Detect which cell encompasses the target text, then output its (X, Y) center coordinate. 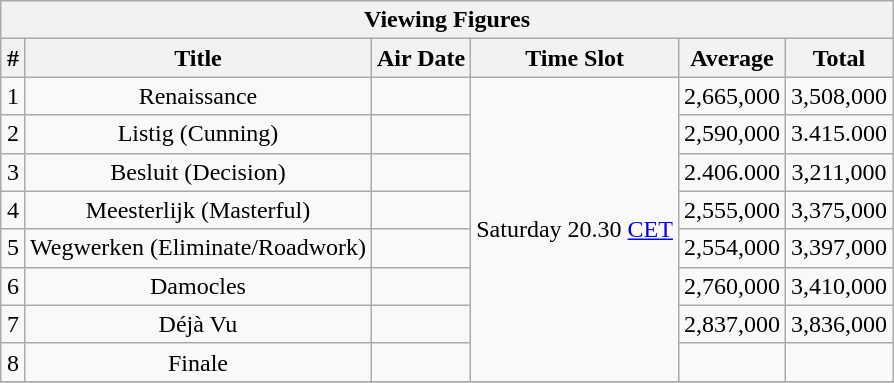
8 (12, 362)
Title (198, 58)
3,211,000 (840, 172)
Listig (Cunning) (198, 134)
3,397,000 (840, 248)
2,837,000 (732, 324)
Déjà Vu (198, 324)
Saturday 20.30 CET (575, 229)
Finale (198, 362)
Total (840, 58)
Meesterlijk (Masterful) (198, 210)
3,410,000 (840, 286)
1 (12, 96)
Viewing Figures (446, 20)
Air Date (420, 58)
3.415.000 (840, 134)
Renaissance (198, 96)
Average (732, 58)
2,555,000 (732, 210)
Damocles (198, 286)
2 (12, 134)
2,760,000 (732, 286)
5 (12, 248)
6 (12, 286)
# (12, 58)
7 (12, 324)
Besluit (Decision) (198, 172)
Wegwerken (Eliminate/Roadwork) (198, 248)
4 (12, 210)
3 (12, 172)
3,836,000 (840, 324)
3,375,000 (840, 210)
2,665,000 (732, 96)
2,554,000 (732, 248)
2.406.000 (732, 172)
3,508,000 (840, 96)
2,590,000 (732, 134)
Time Slot (575, 58)
